Return [x, y] of the center of cell containing provided text 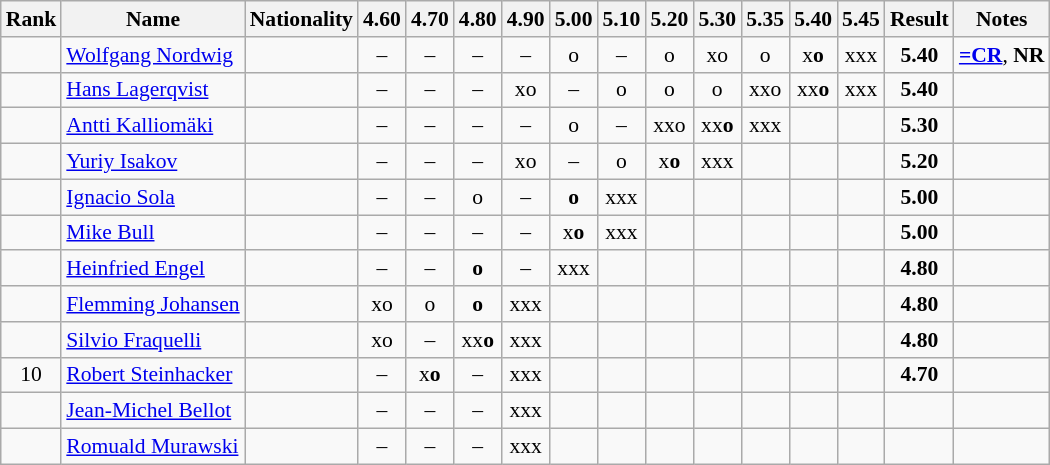
Heinfried Engel [152, 269]
5.10 [622, 19]
Wolfgang Nordwig [152, 55]
10 [32, 375]
Robert Steinhacker [152, 375]
Antti Kalliomäki [152, 126]
5.35 [765, 19]
Ignacio Sola [152, 197]
Silvio Fraquelli [152, 340]
Nationality [302, 19]
=CR, NR [1002, 55]
Notes [1002, 19]
4.60 [382, 19]
4.90 [526, 19]
Hans Lagerqvist [152, 90]
Mike Bull [152, 233]
Rank [32, 19]
Jean-Michel Bellot [152, 411]
Romuald Murawski [152, 447]
Name [152, 19]
Flemming Johansen [152, 304]
Result [920, 19]
5.45 [861, 19]
Yuriy Isakov [152, 162]
